Output the [x, y] coordinate of the center of the cell containing the given text.  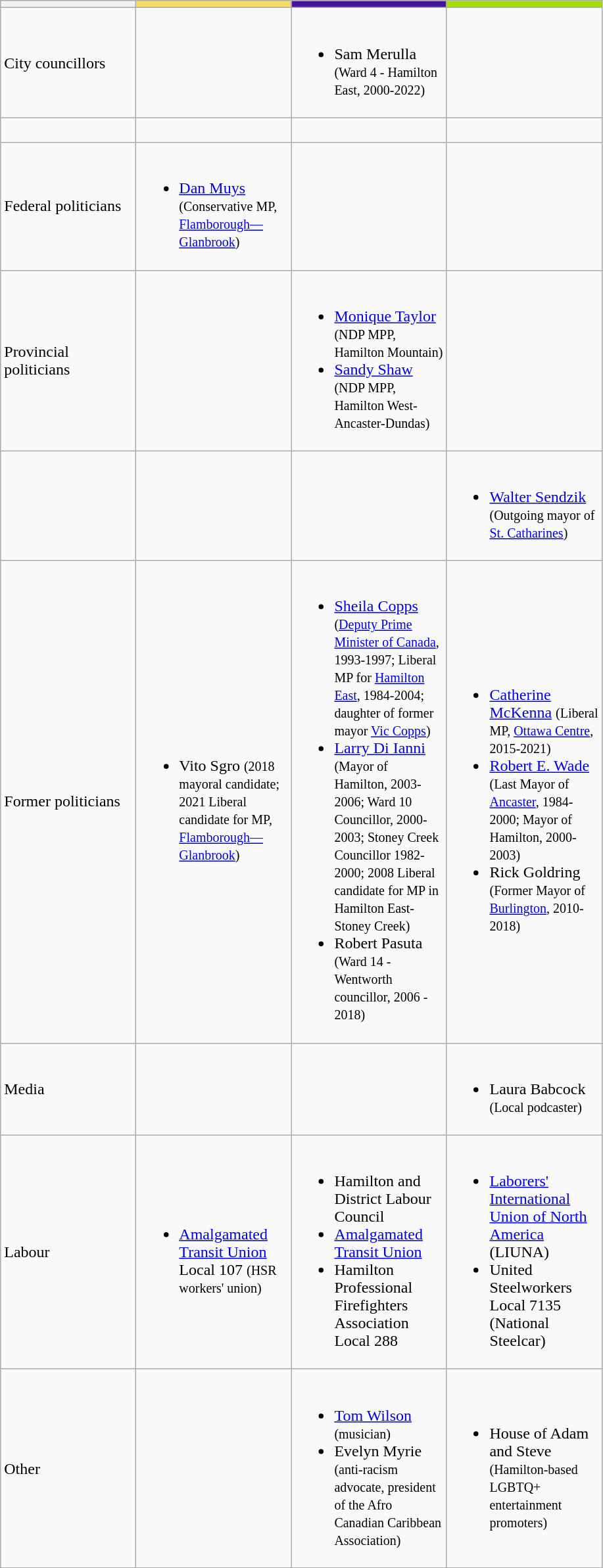
Monique Taylor (NDP MPP, Hamilton Mountain)Sandy Shaw (NDP MPP, Hamilton West-Ancaster-Dundas) [369, 360]
Other [68, 1468]
Laura Babcock (Local podcaster) [524, 1089]
Laborers' International Union of North America (LIUNA) United Steelworkers Local 7135 (National Steelcar) [524, 1252]
Amalgamated Transit Union Local 107 (HSR workers' union) [214, 1252]
Former politicians [68, 802]
City councillors [68, 63]
Dan Muys (Conservative MP, Flamborough—Glanbrook) [214, 206]
Federal politicians [68, 206]
Vito Sgro (2018 mayoral candidate; 2021 Liberal candidate for MP, Flamborough—Glanbrook) [214, 802]
Media [68, 1089]
Walter Sendzik (Outgoing mayor of St. Catharines) [524, 506]
Labour [68, 1252]
Sam Merulla (Ward 4 - Hamilton East, 2000-2022) [369, 63]
Tom Wilson (musician)Evelyn Myrie (anti-racism advocate, president of the Afro Canadian Caribbean Association) [369, 1468]
Hamilton and District Labour CouncilAmalgamated Transit UnionHamilton Professional Firefighters Association Local 288 [369, 1252]
Provincial politicians [68, 360]
House of Adam and Steve (Hamilton-based LGBTQ+ entertainment promoters) [524, 1468]
